Return (X, Y) of the center of cell containing provided text 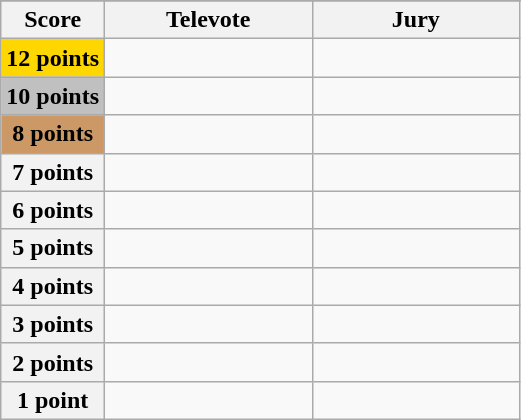
Score (53, 20)
5 points (53, 248)
10 points (53, 96)
7 points (53, 172)
6 points (53, 210)
4 points (53, 286)
Jury (416, 20)
2 points (53, 362)
3 points (53, 324)
12 points (53, 58)
1 point (53, 400)
8 points (53, 134)
Televote (209, 20)
